Detect which cell encompasses the target text, then output its [X, Y] center coordinate. 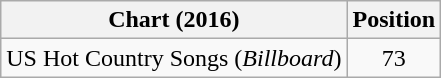
Chart (2016) [174, 20]
73 [394, 58]
Position [394, 20]
US Hot Country Songs (Billboard) [174, 58]
